Pinpoint the cell where the given text exists, returning its [X, Y] midpoint coordinate. 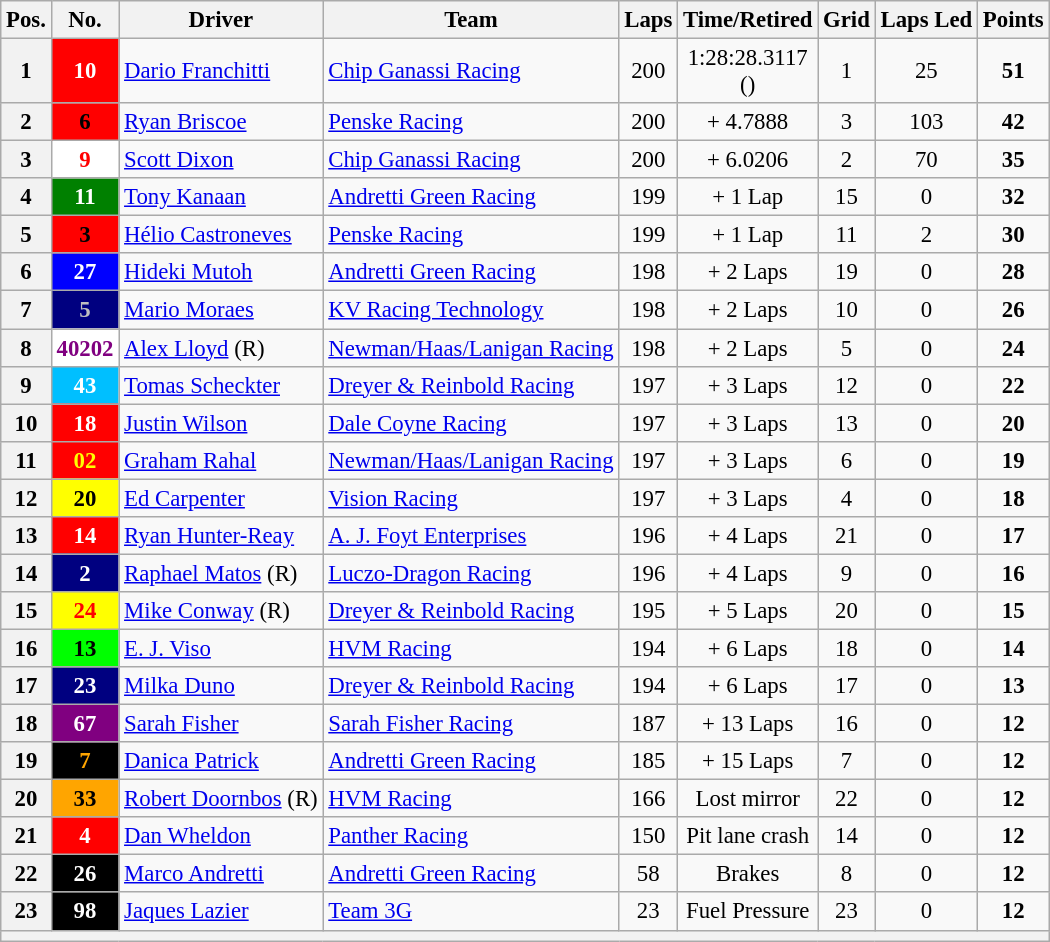
Justin Wilson [221, 423]
Raphael Matos (R) [221, 573]
Team 3G [471, 912]
+ 15 Laps [748, 761]
Dale Coyne Racing [471, 423]
Alex Lloyd (R) [221, 348]
35 [1014, 160]
Laps [648, 20]
Hideki Mutoh [221, 273]
187 [648, 724]
No. [85, 20]
166 [648, 799]
1:28:28.3117() [748, 72]
195 [648, 611]
Pos. [26, 20]
58 [648, 874]
70 [926, 160]
33 [85, 799]
Tony Kanaan [221, 197]
Ed Carpenter [221, 498]
25 [926, 72]
+ 5 Laps [748, 611]
Ryan Briscoe [221, 122]
+ 6.0206 [748, 160]
51 [1014, 72]
Jaques Lazier [221, 912]
150 [648, 836]
Dan Wheldon [221, 836]
32 [1014, 197]
Tomas Scheckter [221, 385]
Marco Andretti [221, 874]
KV Racing Technology [471, 310]
Pit lane crash [748, 836]
Milka Duno [221, 686]
Grid [846, 20]
185 [648, 761]
Robert Doornbos (R) [221, 799]
28 [1014, 273]
02 [85, 460]
Time/Retired [748, 20]
Team [471, 20]
Sarah Fisher [221, 724]
Graham Rahal [221, 460]
67 [85, 724]
Panther Racing [471, 836]
103 [926, 122]
30 [1014, 235]
42 [1014, 122]
Fuel Pressure [748, 912]
27 [85, 273]
A. J. Foyt Enterprises [471, 536]
Lost mirror [748, 799]
Sarah Fisher Racing [471, 724]
Vision Racing [471, 498]
E. J. Viso [221, 648]
Points [1014, 20]
Hélio Castroneves [221, 235]
Danica Patrick [221, 761]
98 [85, 912]
Driver [221, 20]
Brakes [748, 874]
+ 13 Laps [748, 724]
Ryan Hunter-Reay [221, 536]
Mike Conway (R) [221, 611]
+ 4.7888 [748, 122]
Luczo-Dragon Racing [471, 573]
40202 [85, 348]
Scott Dixon [221, 160]
Mario Moraes [221, 310]
Laps Led [926, 20]
43 [85, 385]
Dario Franchitti [221, 72]
